Provide the [X, Y] coordinate of the cell's center where the given text is located.  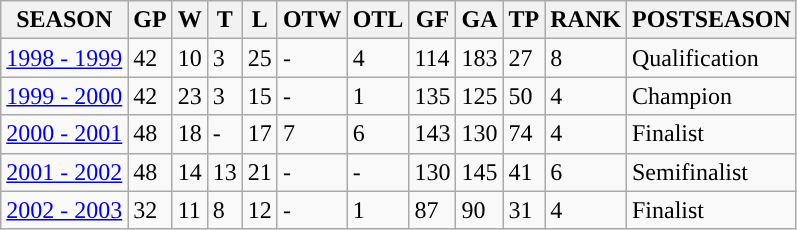
Qualification [711, 58]
31 [524, 210]
2000 - 2001 [64, 134]
L [260, 20]
125 [480, 96]
25 [260, 58]
OTL [378, 20]
74 [524, 134]
GP [150, 20]
143 [432, 134]
90 [480, 210]
W [190, 20]
145 [480, 172]
10 [190, 58]
11 [190, 210]
27 [524, 58]
50 [524, 96]
13 [224, 172]
1999 - 2000 [64, 96]
14 [190, 172]
OTW [312, 20]
21 [260, 172]
32 [150, 210]
41 [524, 172]
7 [312, 134]
12 [260, 210]
23 [190, 96]
183 [480, 58]
2002 - 2003 [64, 210]
114 [432, 58]
Semifinalist [711, 172]
GF [432, 20]
Champion [711, 96]
135 [432, 96]
18 [190, 134]
SEASON [64, 20]
TP [524, 20]
POSTSEASON [711, 20]
T [224, 20]
RANK [586, 20]
2001 - 2002 [64, 172]
17 [260, 134]
15 [260, 96]
1998 - 1999 [64, 58]
87 [432, 210]
GA [480, 20]
